Locate the cell with the specified text and output its (X, Y) center coordinate. 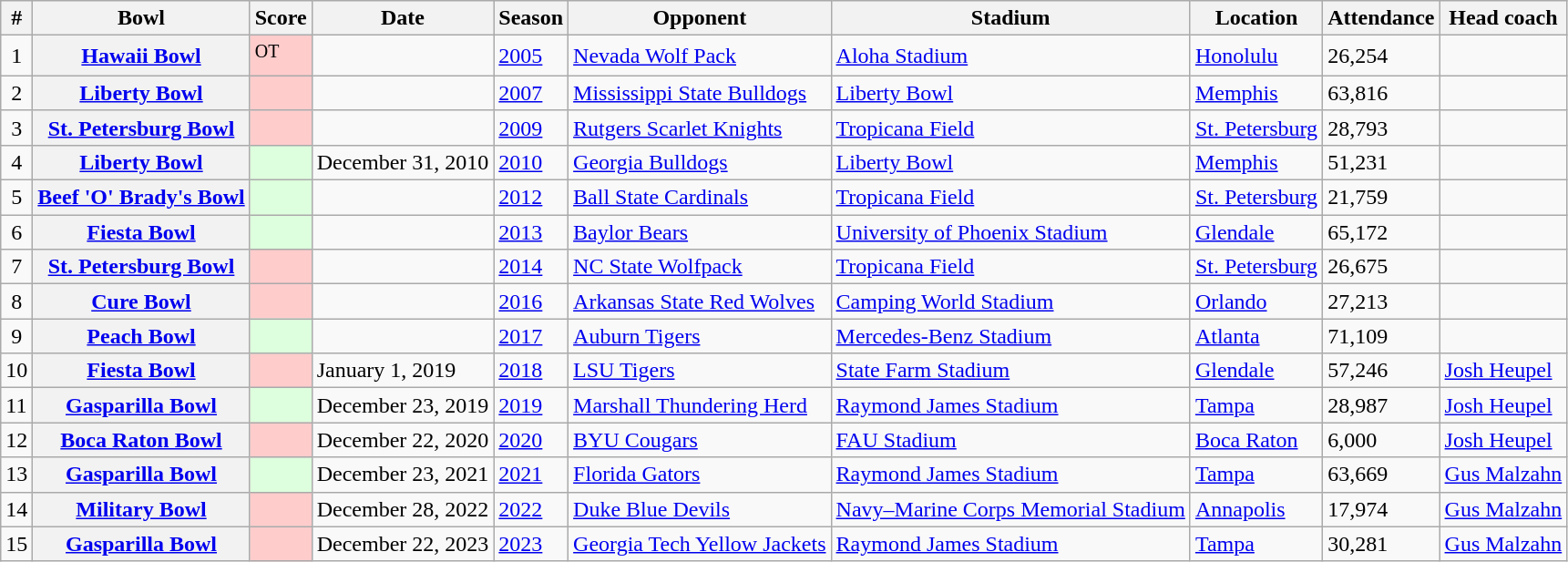
63,816 (1381, 93)
December 23, 2021 (403, 475)
December 28, 2022 (403, 509)
Nevada Wolf Pack (700, 56)
2013 (531, 232)
30,281 (1381, 544)
2022 (531, 509)
13 (16, 475)
Bowl (141, 18)
December 22, 2023 (403, 544)
# (16, 18)
Peach Bowl (141, 336)
21,759 (1381, 198)
Navy–Marine Corps Memorial Stadium (1010, 509)
71,109 (1381, 336)
Season (531, 18)
December 23, 2019 (403, 405)
Opponent (700, 18)
Head coach (1503, 18)
2012 (531, 198)
Georgia Bulldogs (700, 162)
Boca Raton (1255, 440)
14 (16, 509)
Camping World Stadium (1010, 301)
26,675 (1381, 267)
Mississippi State Bulldogs (700, 93)
Ball State Cardinals (700, 198)
Duke Blue Devils (700, 509)
Boca Raton Bowl (141, 440)
Beef 'O' Brady's Bowl (141, 198)
28,987 (1381, 405)
63,669 (1381, 475)
January 1, 2019 (403, 371)
Marshall Thundering Herd (700, 405)
2019 (531, 405)
Cure Bowl (141, 301)
2010 (531, 162)
Florida Gators (700, 475)
Hawaii Bowl (141, 56)
2021 (531, 475)
27,213 (1381, 301)
5 (16, 198)
2007 (531, 93)
LSU Tigers (700, 371)
26,254 (1381, 56)
2017 (531, 336)
57,246 (1381, 371)
6,000 (1381, 440)
4 (16, 162)
Orlando (1255, 301)
2009 (531, 128)
Baylor Bears (700, 232)
51,231 (1381, 162)
Mercedes-Benz Stadium (1010, 336)
2023 (531, 544)
Rutgers Scarlet Knights (700, 128)
OT (281, 56)
28,793 (1381, 128)
University of Phoenix Stadium (1010, 232)
8 (16, 301)
2014 (531, 267)
2020 (531, 440)
Georgia Tech Yellow Jackets (700, 544)
Aloha Stadium (1010, 56)
Auburn Tigers (700, 336)
2016 (531, 301)
Location (1255, 18)
Stadium (1010, 18)
11 (16, 405)
2018 (531, 371)
Military Bowl (141, 509)
12 (16, 440)
State Farm Stadium (1010, 371)
Attendance (1381, 18)
Date (403, 18)
2005 (531, 56)
Score (281, 18)
3 (16, 128)
7 (16, 267)
1 (16, 56)
Arkansas State Red Wolves (700, 301)
9 (16, 336)
December 31, 2010 (403, 162)
NC State Wolfpack (700, 267)
6 (16, 232)
Honolulu (1255, 56)
BYU Cougars (700, 440)
65,172 (1381, 232)
2 (16, 93)
December 22, 2020 (403, 440)
FAU Stadium (1010, 440)
Atlanta (1255, 336)
10 (16, 371)
15 (16, 544)
17,974 (1381, 509)
Annapolis (1255, 509)
